Return the [X, Y] coordinate for the center point of the cell that contains the specified text.  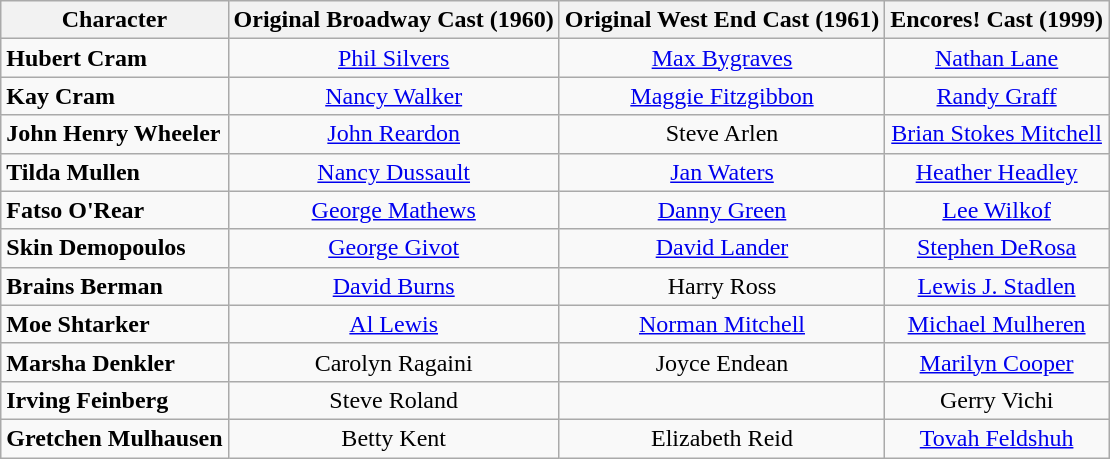
George Givot [394, 248]
David Burns [394, 286]
Gerry Vichi [997, 400]
Steve Arlen [722, 134]
Betty Kent [394, 438]
Jan Waters [722, 172]
Irving Feinberg [114, 400]
Norman Mitchell [722, 324]
John Henry Wheeler [114, 134]
Nancy Walker [394, 96]
Original West End Cast (1961) [722, 20]
Nancy Dussault [394, 172]
Phil Silvers [394, 58]
Character [114, 20]
Randy Graff [997, 96]
Skin Demopoulos [114, 248]
John Reardon [394, 134]
Steve Roland [394, 400]
Michael Mulheren [997, 324]
Kay Cram [114, 96]
Brains Berman [114, 286]
Stephen DeRosa [997, 248]
Elizabeth Reid [722, 438]
Carolyn Ragaini [394, 362]
Al Lewis [394, 324]
Lee Wilkof [997, 210]
Lewis J. Stadlen [997, 286]
Fatso O'Rear [114, 210]
Brian Stokes Mitchell [997, 134]
Hubert Cram [114, 58]
Heather Headley [997, 172]
Max Bygraves [722, 58]
Joyce Endean [722, 362]
Marsha Denkler [114, 362]
Nathan Lane [997, 58]
Gretchen Mulhausen [114, 438]
Original Broadway Cast (1960) [394, 20]
George Mathews [394, 210]
David Lander [722, 248]
Maggie Fitzgibbon [722, 96]
Tovah Feldshuh [997, 438]
Harry Ross [722, 286]
Tilda Mullen [114, 172]
Danny Green [722, 210]
Marilyn Cooper [997, 362]
Moe Shtarker [114, 324]
Encores! Cast (1999) [997, 20]
